Scan for the cell matching the given text and deliver its (x, y) coordinate at center. 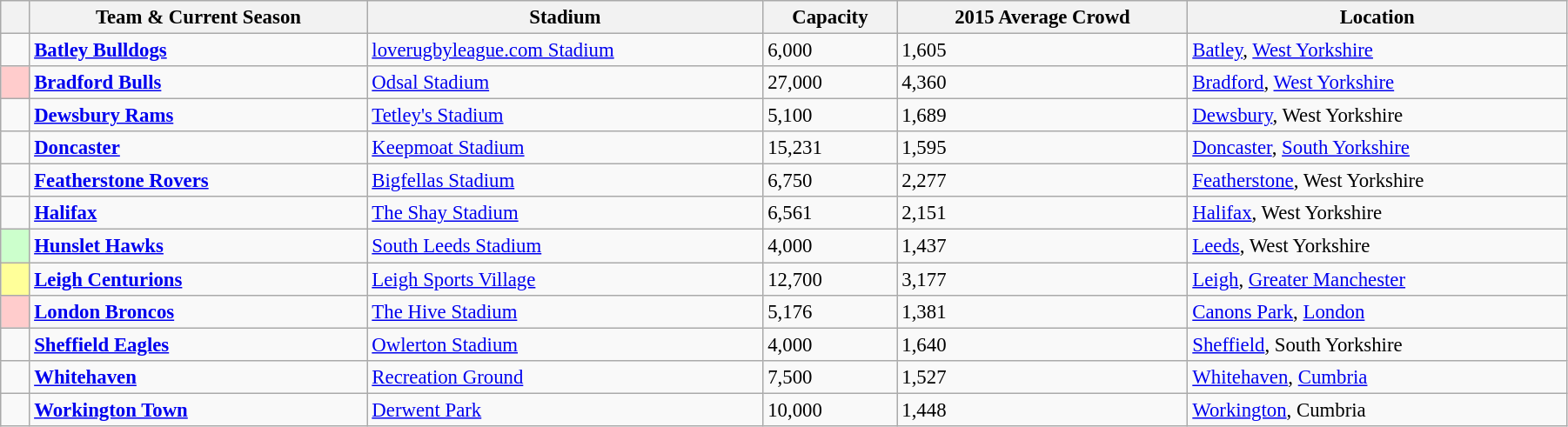
Keepmoat Stadium (566, 148)
loverugbyleague.com Stadium (566, 50)
Halifax, West Yorkshire (1377, 213)
Leigh Centurions (198, 279)
London Broncos (198, 311)
Owlerton Stadium (566, 344)
The Hive Stadium (566, 311)
2015 Average Crowd (1042, 17)
27,000 (830, 83)
Stadium (566, 17)
Doncaster (198, 148)
1,595 (1042, 148)
Leeds, West Yorkshire (1377, 246)
Batley Bulldogs (198, 50)
1,640 (1042, 344)
3,177 (1042, 279)
Featherstone Rovers (198, 181)
Sheffield Eagles (198, 344)
Team & Current Season (198, 17)
Hunslet Hawks (198, 246)
4,360 (1042, 83)
1,448 (1042, 410)
2,277 (1042, 181)
Sheffield, South Yorkshire (1377, 344)
Bradford Bulls (198, 83)
1,605 (1042, 50)
Whitehaven (198, 377)
Location (1377, 17)
Canons Park, London (1377, 311)
Recreation Ground (566, 377)
Derwent Park (566, 410)
15,231 (830, 148)
5,100 (830, 116)
Bigfellas Stadium (566, 181)
Leigh, Greater Manchester (1377, 279)
The Shay Stadium (566, 213)
5,176 (830, 311)
2,151 (1042, 213)
Workington, Cumbria (1377, 410)
1,527 (1042, 377)
Whitehaven, Cumbria (1377, 377)
Halifax (198, 213)
Dewsbury Rams (198, 116)
Tetley's Stadium (566, 116)
Workington Town (198, 410)
1,381 (1042, 311)
Dewsbury, West Yorkshire (1377, 116)
7,500 (830, 377)
6,750 (830, 181)
12,700 (830, 279)
Featherstone, West Yorkshire (1377, 181)
Doncaster, South Yorkshire (1377, 148)
South Leeds Stadium (566, 246)
1,689 (1042, 116)
1,437 (1042, 246)
Capacity (830, 17)
Leigh Sports Village (566, 279)
Odsal Stadium (566, 83)
Bradford, West Yorkshire (1377, 83)
6,000 (830, 50)
Batley, West Yorkshire (1377, 50)
10,000 (830, 410)
6,561 (830, 213)
